Identify which cell holds the provided text, then report its [X, Y] central coordinate. 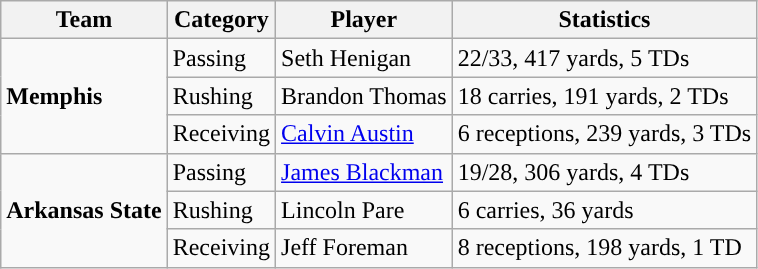
Lincoln Pare [364, 210]
Memphis [84, 96]
8 receptions, 198 yards, 1 TD [604, 248]
19/28, 306 yards, 4 TDs [604, 172]
Jeff Foreman [364, 248]
Calvin Austin [364, 134]
James Blackman [364, 172]
Category [221, 20]
Team [84, 20]
18 carries, 191 yards, 2 TDs [604, 96]
Player [364, 20]
Seth Henigan [364, 58]
Statistics [604, 20]
Arkansas State [84, 210]
Brandon Thomas [364, 96]
22/33, 417 yards, 5 TDs [604, 58]
6 receptions, 239 yards, 3 TDs [604, 134]
6 carries, 36 yards [604, 210]
